Determine the (X, Y) coordinate at the center of the cell enclosing the given text.  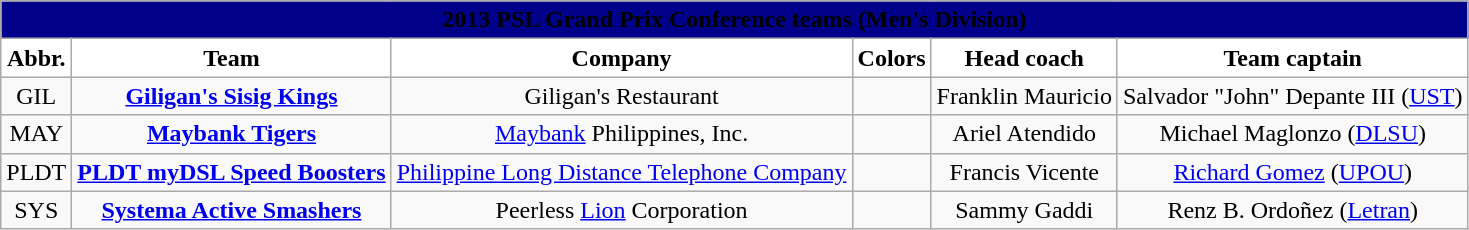
Head coach (1024, 58)
MAY (36, 134)
Renz B. Ordoñez (Letran) (1292, 210)
Ariel Atendido (1024, 134)
Francis Vicente (1024, 172)
Colors (892, 58)
Michael Maglonzo (DLSU) (1292, 134)
Sammy Gaddi (1024, 210)
GIL (36, 96)
Systema Active Smashers (232, 210)
Philippine Long Distance Telephone Company (622, 172)
PLDT (36, 172)
SYS (36, 210)
Maybank Philippines, Inc. (622, 134)
Team captain (1292, 58)
Salvador "John" Depante III (UST) (1292, 96)
Giligan's Sisig Kings (232, 96)
2013 PSL Grand Prix Conference teams (Men's Division) (734, 20)
PLDT myDSL Speed Boosters (232, 172)
Maybank Tigers (232, 134)
Abbr. (36, 58)
Peerless Lion Corporation (622, 210)
Giligan's Restaurant (622, 96)
Company (622, 58)
Team (232, 58)
Franklin Mauricio (1024, 96)
Richard Gomez (UPOU) (1292, 172)
